Capture the cell that displays the provided text and extract its (X, Y) central coordinate. 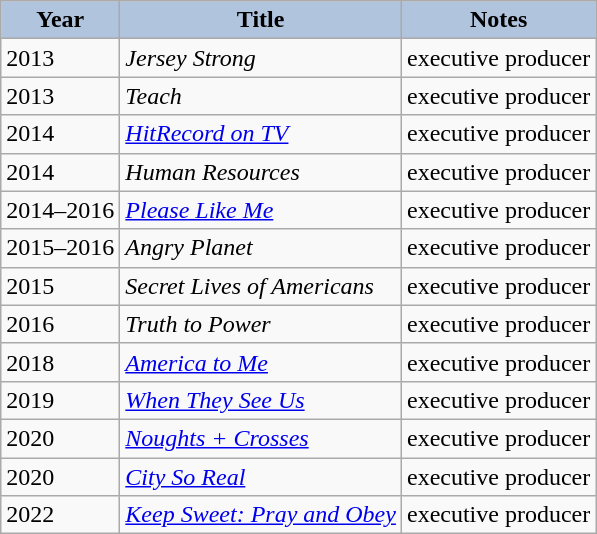
Please Like Me (261, 210)
2015 (60, 286)
2018 (60, 362)
2019 (60, 400)
2016 (60, 324)
HitRecord on TV (261, 134)
Title (261, 20)
Keep Sweet: Pray and Obey (261, 515)
Human Resources (261, 172)
City So Real (261, 477)
Teach (261, 96)
2015–2016 (60, 248)
America to Me (261, 362)
When They See Us (261, 400)
Angry Planet (261, 248)
Jersey Strong (261, 58)
Truth to Power (261, 324)
Secret Lives of Americans (261, 286)
Year (60, 20)
2022 (60, 515)
2014–2016 (60, 210)
Noughts + Crosses (261, 438)
Notes (498, 20)
